Pinpoint the cell where the given text exists, returning its (X, Y) midpoint coordinate. 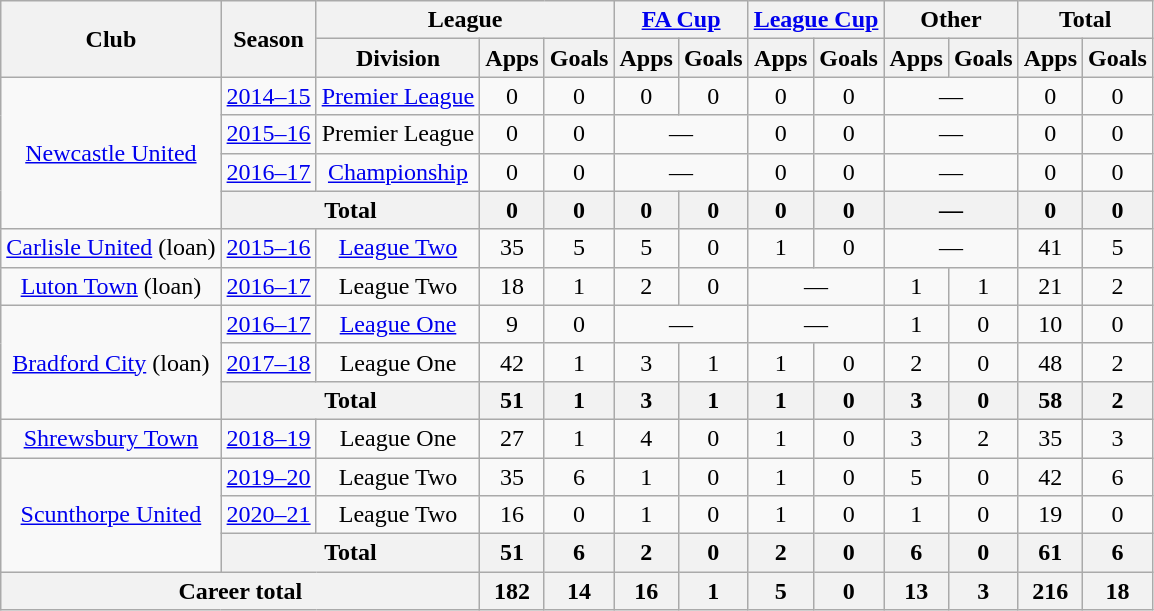
2019–20 (268, 477)
216 (1050, 591)
58 (1050, 400)
48 (1050, 362)
10 (1050, 324)
Career total (240, 591)
19 (1050, 515)
Club (111, 39)
4 (646, 438)
27 (512, 438)
Luton Town (loan) (111, 286)
League Cup (816, 20)
Scunthorpe United (111, 515)
9 (512, 324)
Carlisle United (loan) (111, 248)
2020–21 (268, 515)
2014–15 (268, 96)
13 (916, 591)
League (465, 20)
61 (1050, 553)
Newcastle United (111, 153)
2018–19 (268, 438)
Season (268, 39)
Division (398, 58)
Championship (398, 172)
Shrewsbury Town (111, 438)
41 (1050, 248)
14 (579, 591)
182 (512, 591)
2017–18 (268, 362)
FA Cup (681, 20)
21 (1050, 286)
Other (951, 20)
Bradford City (loan) (111, 362)
